Extract the [X, Y] coordinate from the center of the cell holding the provided text.  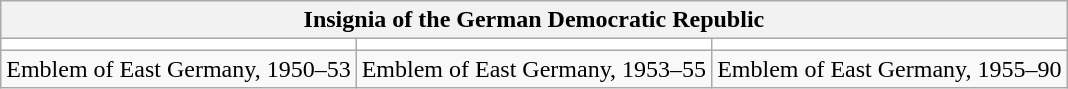
Emblem of East Germany, 1953–55 [534, 69]
Emblem of East Germany, 1955–90 [890, 69]
Insignia of the German Democratic Republic [534, 20]
Emblem of East Germany, 1950–53 [178, 69]
